Return [X, Y] of the center of cell containing provided text 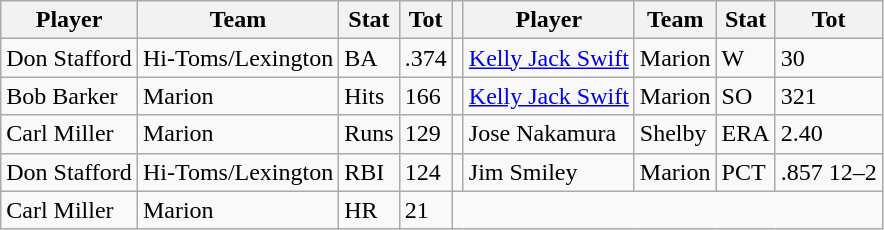
30 [828, 58]
21 [426, 210]
RBI [369, 172]
.857 12–2 [828, 172]
Jose Nakamura [548, 134]
Runs [369, 134]
SO [746, 96]
129 [426, 134]
.374 [426, 58]
PCT [746, 172]
Hits [369, 96]
321 [828, 96]
2.40 [828, 134]
124 [426, 172]
166 [426, 96]
Bob Barker [70, 96]
W [746, 58]
Jim Smiley [548, 172]
Shelby [675, 134]
HR [369, 210]
ERA [746, 134]
BA [369, 58]
